Pinpoint the cell where the given text exists, returning its [X, Y] midpoint coordinate. 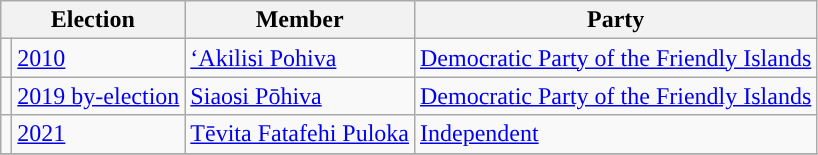
Siaosi Pōhiva [300, 96]
Party [615, 20]
Member [300, 20]
2010 [98, 58]
Election [93, 20]
2019 by-election [98, 96]
Independent [615, 134]
Tēvita Fatafehi Puloka [300, 134]
ʻAkilisi Pohiva [300, 58]
2021 [98, 134]
